From the cell containing the given text, extract its center point as (X, Y) coordinate. 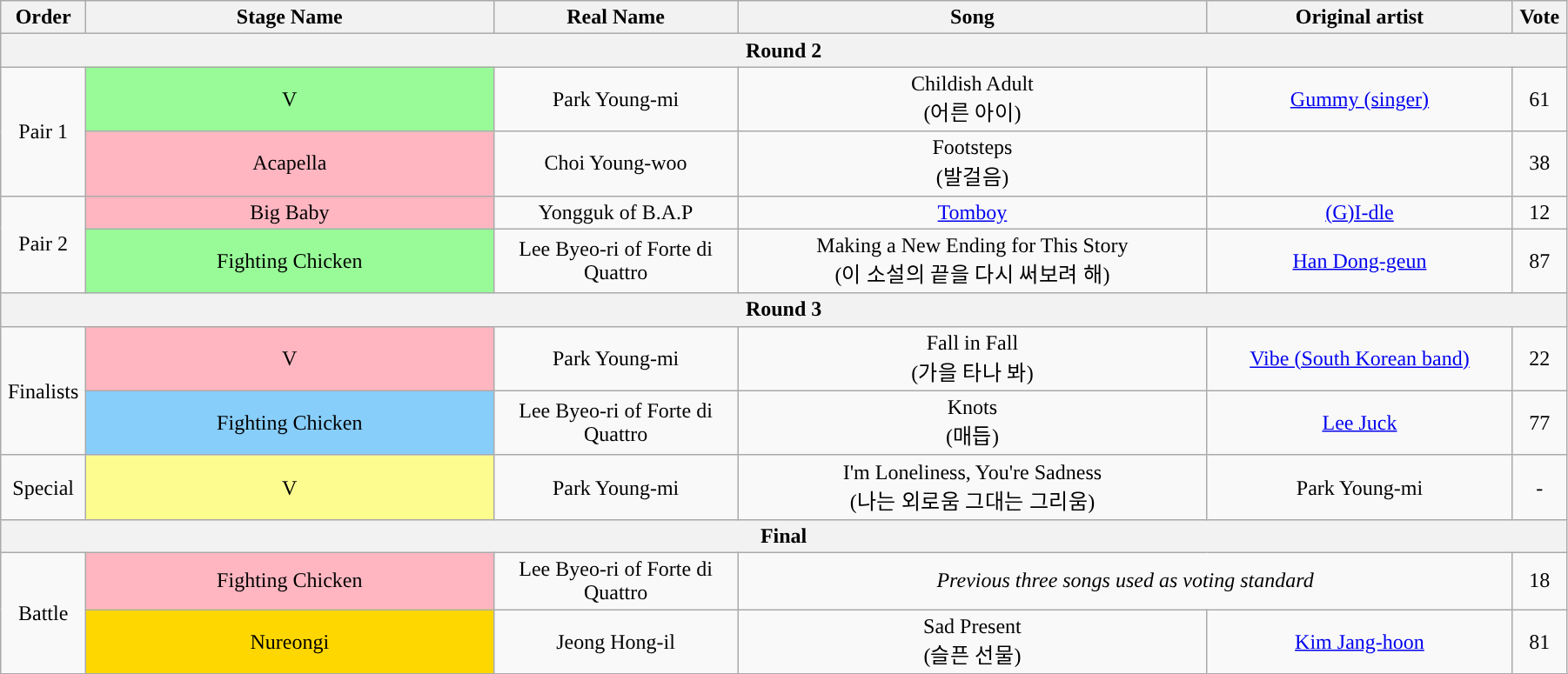
(G)I-dle (1359, 212)
I'm Loneliness, You're Sadness(나는 외로움 그대는 그리움) (973, 487)
81 (1539, 641)
Acapella (290, 163)
Making a New Ending for This Story(이 소설의 끝을 다시 써보려 해) (973, 261)
18 (1539, 581)
Sad Present(슬픈 선물) (973, 641)
Lee Juck (1359, 423)
Choi Young-woo (616, 163)
Pair 1 (44, 131)
Round 2 (784, 50)
Knots(매듭) (973, 423)
Yongguk of B.A.P (616, 212)
Order (44, 17)
- (1539, 487)
77 (1539, 423)
Tomboy (973, 212)
Song (973, 17)
Real Name (616, 17)
Battle (44, 612)
Jeong Hong-il (616, 641)
Han Dong-geun (1359, 261)
87 (1539, 261)
Fall in Fall(가을 타나 봐) (973, 358)
Previous three songs used as voting standard (1125, 581)
Childish Adult(어른 아이) (973, 99)
12 (1539, 212)
61 (1539, 99)
Stage Name (290, 17)
Gummy (singer) (1359, 99)
Nureongi (290, 641)
Big Baby (290, 212)
Original artist (1359, 17)
Finalists (44, 390)
Round 3 (784, 310)
Kim Jang-hoon (1359, 641)
Vibe (South Korean band) (1359, 358)
Footsteps(발걸음) (973, 163)
Special (44, 487)
Vote (1539, 17)
38 (1539, 163)
Pair 2 (44, 244)
Final (784, 536)
22 (1539, 358)
